Output the (X, Y) coordinate of the center of the cell containing the given text.  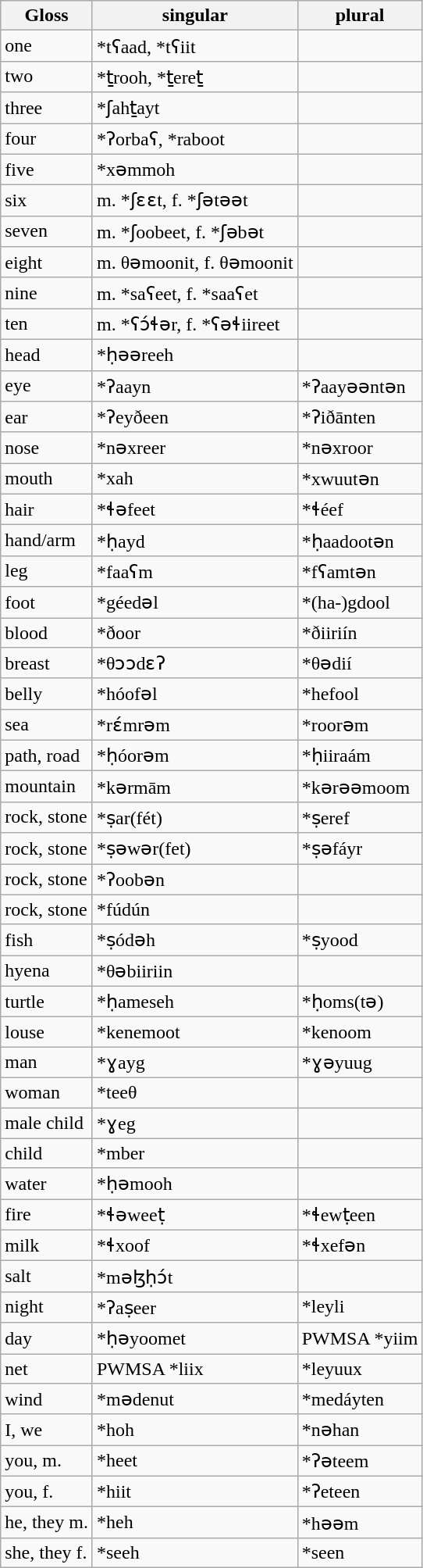
*ṣyood (360, 940)
*tʕaad, *tʕiit (195, 46)
*ʔəteem (360, 1461)
hyena (47, 971)
woman (47, 1092)
turtle (47, 1002)
*ʔoobən (195, 880)
*teeθ (195, 1092)
*nəxroor (360, 448)
*kərəəmoom (360, 787)
fish (47, 940)
fire (47, 1215)
*mber (195, 1153)
*xah (195, 479)
*fúdún (195, 909)
*(ha-)gdool (360, 602)
singular (195, 16)
*nəxreer (195, 448)
*ɣayg (195, 1063)
six (47, 201)
belly (47, 694)
eye (47, 386)
*mədenut (195, 1399)
*ɬxefən (360, 1245)
*ʃahṯayt (195, 108)
*həəm (360, 1523)
she, they f. (47, 1552)
*ɬxoof (195, 1245)
child (47, 1153)
sea (47, 725)
*ḥoms(tə) (360, 1002)
PWMSA *liix (195, 1368)
two (47, 77)
male child (47, 1123)
*ṣəwər(fet) (195, 848)
*ɣeg (195, 1123)
m. *ʃoobeet, f. *ʃəbət (195, 231)
*ɬəfeet (195, 509)
*ʔaṣeer (195, 1307)
*ʔaayəəntən (360, 386)
*hiit (195, 1491)
*ʔiðānten (360, 417)
salt (47, 1277)
*ðiiriín (360, 632)
foot (47, 602)
*ḥaadootən (360, 541)
*xəmmoh (195, 170)
*kərmām (195, 787)
*ʔeteen (360, 1491)
*ɬewṭeen (360, 1215)
m. θəmoonit, f. θəmoonit (195, 263)
*θədií (360, 663)
*rɛ́mrəm (195, 725)
seven (47, 231)
*ḥayd (195, 541)
*θəbiiriin (195, 971)
*géedəl (195, 602)
*məɮḥɔ́t (195, 1277)
*leyuux (360, 1368)
*nəhan (360, 1430)
*θɔɔdɛʔ (195, 663)
*seen (360, 1552)
four (47, 139)
blood (47, 632)
*kenemoot (195, 1032)
head (47, 355)
*heh (195, 1523)
leg (47, 571)
ear (47, 417)
*fʕamtən (360, 571)
*ḥəyoomet (195, 1338)
*hoh (195, 1430)
one (47, 46)
PWMSA *yiim (360, 1338)
*ṣar(fét) (195, 817)
*heet (195, 1461)
day (47, 1338)
*ḥóorəm (195, 755)
man (47, 1063)
*seeh (195, 1552)
ten (47, 324)
water (47, 1184)
*hefool (360, 694)
*ṣeref (360, 817)
mountain (47, 787)
you, m. (47, 1461)
*ṣəfáyr (360, 848)
*leyli (360, 1307)
five (47, 170)
*kenoom (360, 1032)
*ðoor (195, 632)
three (47, 108)
milk (47, 1245)
breast (47, 663)
m. *saʕeet, f. *saaʕet (195, 293)
*ʔeyðeen (195, 417)
hair (47, 509)
eight (47, 263)
Gloss (47, 16)
*ɬəweeṭ (195, 1215)
wind (47, 1399)
*faaʕm (195, 571)
louse (47, 1032)
m. *ʃɛɛt, f. *ʃətəət (195, 201)
*ḥameseh (195, 1002)
*ɣəyuug (360, 1063)
*medáyten (360, 1399)
mouth (47, 479)
nine (47, 293)
night (47, 1307)
net (47, 1368)
*ʔaayn (195, 386)
*ʔorbaʕ, *raboot (195, 139)
*ṣódəh (195, 940)
I, we (47, 1430)
*roorəm (360, 725)
he, they m. (47, 1523)
plural (360, 16)
*ɬéef (360, 509)
path, road (47, 755)
*xwuutən (360, 479)
*ḥəəreeh (195, 355)
*ḥəmooh (195, 1184)
m. *ʕɔ́ɬər, f. *ʕəɬiireet (195, 324)
*ṯrooh, *ṯereṯ (195, 77)
hand/arm (47, 541)
nose (47, 448)
*ḥiiraám (360, 755)
*hóofəl (195, 694)
you, f. (47, 1491)
